Search for the cell housing the specified text and yield its [X, Y] center coordinate. 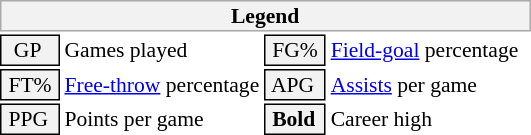
Assists per game [430, 85]
Legend [265, 16]
GP [30, 50]
Games played [162, 50]
FG% [295, 50]
FT% [30, 85]
APG [295, 85]
Free-throw percentage [162, 85]
Field-goal percentage [430, 50]
